Return the [x, y] coordinate for the center point of the cell that contains the specified text.  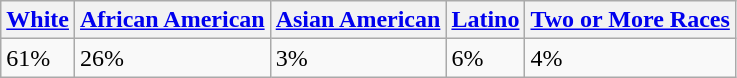
26% [172, 58]
Two or More Races [630, 20]
4% [630, 58]
61% [38, 58]
3% [358, 58]
Latino [486, 20]
White [38, 20]
6% [486, 58]
Asian American [358, 20]
African American [172, 20]
